Identify which cell holds the provided text, then report its (X, Y) central coordinate. 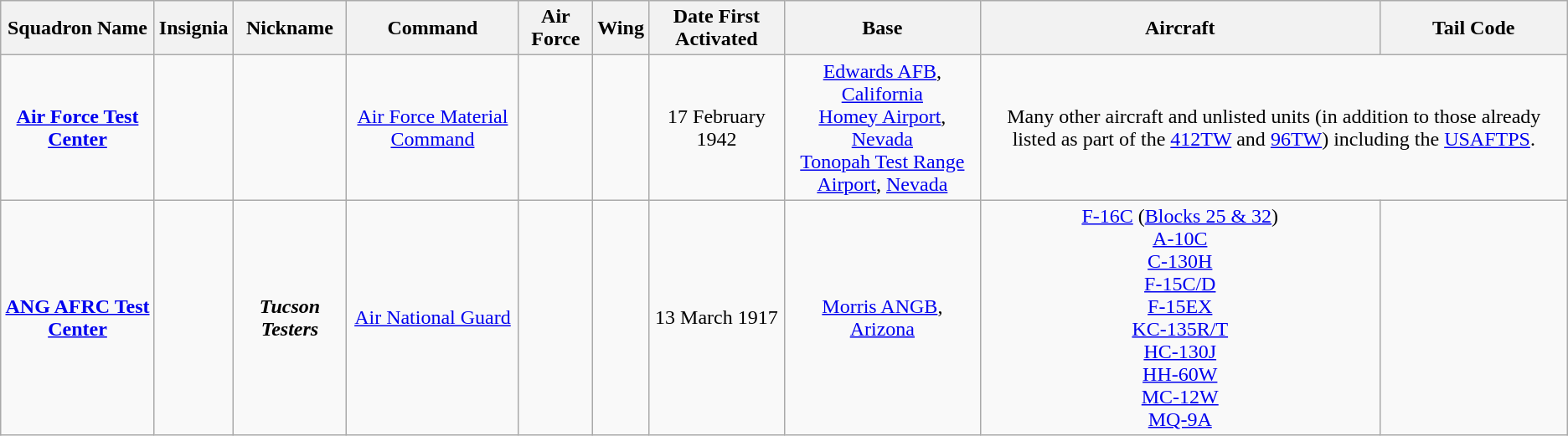
Date First Activated (716, 28)
Morris ANGB, Arizona (882, 318)
F-16C (Blocks 25 & 32)A-10CC-130HF-15C/DF-15EXKC-135R/THC-130JHH-60WMC-12WMQ-9A (1179, 318)
Air Force Material Command (432, 127)
13 March 1917 (716, 318)
Aircraft (1179, 28)
Air National Guard (432, 318)
Air Force (556, 28)
Wing (622, 28)
Base (882, 28)
Command (432, 28)
ANG AFRC Test Center (78, 318)
Nickname (290, 28)
Insignia (193, 28)
17 February 1942 (716, 127)
Air Force Test Center (78, 127)
Tail Code (1473, 28)
Many other aircraft and unlisted units (in addition to those already listed as part of the 412TW and 96TW) including the USAFTPS. (1273, 127)
Tucson Testers (290, 318)
Edwards AFB, CaliforniaHomey Airport, NevadaTonopah Test Range Airport, Nevada (882, 127)
Squadron Name (78, 28)
